Capture the cell that displays the provided text and extract its (x, y) central coordinate. 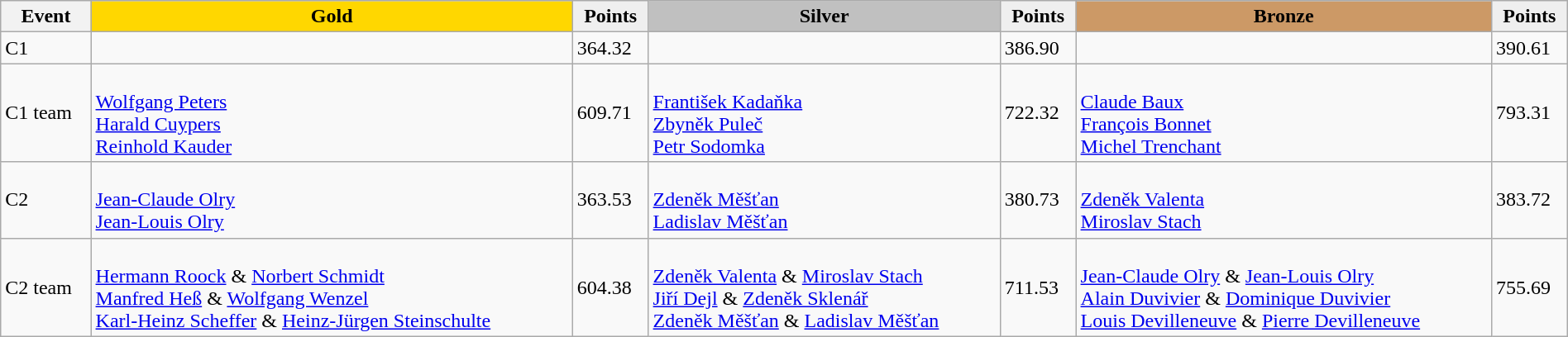
C2 (46, 200)
604.38 (610, 287)
386.90 (1038, 48)
390.61 (1529, 48)
C2 team (46, 287)
755.69 (1529, 287)
Hermann Roock & Norbert SchmidtManfred Heß & Wolfgang WenzelKarl-Heinz Scheffer & Heinz-Jürgen Steinschulte (332, 287)
Jean-Claude Olry & Jean-Louis OlryAlain Duvivier & Dominique DuvivierLouis Devilleneuve & Pierre Devilleneuve (1284, 287)
Gold (332, 17)
Bronze (1284, 17)
383.72 (1529, 200)
Zdeněk ValentaMiroslav Stach (1284, 200)
Jean-Claude OlryJean-Louis Olry (332, 200)
Zdeněk Valenta & Miroslav StachJiří Dejl & Zdeněk SklenářZdeněk Měšťan & Ladislav Měšťan (824, 287)
363.53 (610, 200)
364.32 (610, 48)
Claude BauxFrançois BonnetMichel Trenchant (1284, 112)
Event (46, 17)
Wolfgang PetersHarald CuypersReinhold Kauder (332, 112)
609.71 (610, 112)
793.31 (1529, 112)
Silver (824, 17)
711.53 (1038, 287)
C1 (46, 48)
722.32 (1038, 112)
C1 team (46, 112)
380.73 (1038, 200)
František KadaňkaZbyněk PulečPetr Sodomka (824, 112)
Zdeněk MěšťanLadislav Měšťan (824, 200)
